Search for the cell housing the specified text and yield its (X, Y) center coordinate. 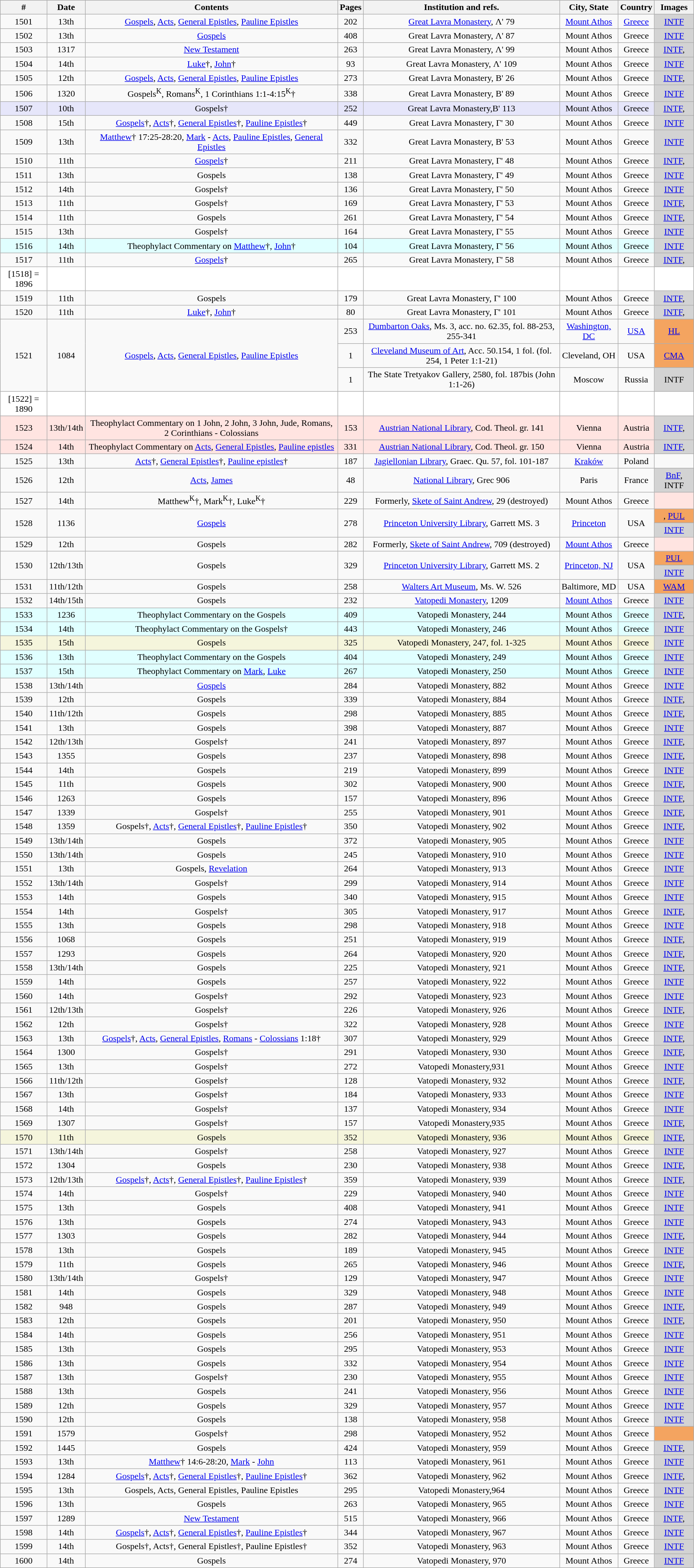
113 (351, 1462)
1555 (24, 925)
104 (351, 246)
Great Lavra Monastery, Λ' 99 (462, 50)
Vatopedi Monastery, 963 (462, 1546)
GospelsK, RomansK, 1 Corinthians 1:1-4:15K† (211, 93)
1523 (24, 428)
1577 (24, 1236)
232 (351, 601)
Cleveland, OH (589, 355)
Paris (589, 480)
Great Lavra Monastery, B' 53 (462, 142)
Vatopedi Monastery, 884 (462, 699)
[1518] = 1896 (24, 279)
1562 (24, 1024)
1525 (24, 461)
398 (351, 728)
1511 (24, 175)
National Library, Grec 906 (462, 480)
1589 (24, 1406)
1566 (24, 1081)
1320 (66, 93)
136 (351, 189)
1598 (24, 1532)
CMA (674, 355)
The State Tretyakov Gallery, 2580, fol. 187bis (John 1:1-26) (462, 380)
Institution and refs. (462, 7)
1547 (24, 812)
Vatopedi Monastery, 961 (462, 1462)
404 (351, 657)
PUL (674, 558)
1537 (24, 671)
1590 (24, 1420)
Vatopedi Monastery, 936 (462, 1137)
# (24, 7)
515 (351, 1518)
1546 (24, 798)
1524 (24, 447)
322 (351, 1024)
1596 (24, 1504)
Vatopedi Monastery, 933 (462, 1095)
237 (351, 756)
1587 (24, 1377)
Acts†, General Epistles†, Pauline epistles† (211, 461)
Vatopedi Monastery, 921 (462, 968)
BnF, INTF (674, 480)
1502 (24, 36)
Princeton (589, 523)
299 (351, 883)
Theophylact Commentary on the Gospels† (211, 629)
1575 (24, 1208)
Great Lavra Monastery, Γ' 49 (462, 175)
Matthew† 17:25-28:20, Mark - Acts, Pauline Epistles, General Epistles (211, 142)
128 (351, 1081)
1597 (24, 1518)
Vatopedi Monastery, 938 (462, 1165)
Vatopedi Monastery, 954 (462, 1363)
1559 (24, 982)
1531 (24, 586)
Gospels, Revelation (211, 869)
1583 (24, 1321)
Vatopedi Monastery, 955 (462, 1377)
1553 (24, 897)
Poland (636, 461)
Great Lavra Monastery, B' 26 (462, 78)
1538 (24, 685)
1586 (24, 1363)
1573 (24, 1180)
Vatopedi Monastery, 249 (462, 657)
Contents (211, 7)
1516 (24, 246)
Walters Art Museum, Ms. W. 526 (462, 586)
1528 (24, 523)
Princeton University Library, Garrett MS. 2 (462, 565)
1355 (66, 756)
1584 (24, 1335)
Vatopedi Monastery, 913 (462, 869)
1068 (66, 939)
Vatopedi Monastery, 943 (462, 1222)
291 (351, 1052)
253 (351, 332)
Vatopedi Monastery, 949 (462, 1306)
1501 (24, 22)
WAM (674, 586)
Formerly, Skete of Saint Andrew, 709 (destroyed) (462, 544)
Vatopedi Monastery, 940 (462, 1194)
226 (351, 1010)
Vatopedi Monastery, 946 (462, 1264)
339 (351, 699)
1513 (24, 203)
Vatopedi Monastery, 950 (462, 1321)
292 (351, 996)
1594 (24, 1476)
Vatopedi Monastery, 899 (462, 770)
Acts, James (211, 480)
Great Lavra Monastery,B' 113 (462, 109)
Theophylact Commentary on 1 John, 2 John, 3 John, Jude, Romans, 2 Corinthians - Colossians (211, 428)
1526 (24, 480)
1568 (24, 1109)
Vatopedi Monastery, 905 (462, 841)
Great Lavra Monastery, Γ' 54 (462, 217)
153 (351, 428)
Gospels†, Acts, General Epistles, Romans - Colossians 1:18† (211, 1038)
Vatopedi Monastery, 965 (462, 1504)
305 (351, 911)
Pages (351, 7)
1544 (24, 770)
1557 (24, 954)
1520 (24, 312)
10th (66, 109)
City, State (589, 7)
48 (351, 480)
1527 (24, 501)
211 (351, 161)
164 (351, 231)
409 (351, 615)
1593 (24, 1462)
1545 (24, 784)
1084 (66, 355)
1284 (66, 1476)
Vatopedi Monastery, 959 (462, 1448)
284 (351, 685)
Great Lavra Monastery, Γ' 50 (462, 189)
1564 (24, 1052)
201 (351, 1321)
Country (636, 7)
1599 (24, 1546)
Dumbarton Oaks, Ms. 3, acc. no. 62.35, fol. 88-253, 255-341 (462, 332)
1552 (24, 883)
Great Lavra Monastery, Γ' 56 (462, 246)
1541 (24, 728)
1532 (24, 601)
Vatopedi Monastery, 966 (462, 1518)
Vatopedi Monastery, 941 (462, 1208)
272 (351, 1066)
338 (351, 93)
256 (351, 1335)
1548 (24, 826)
1317 (66, 50)
Great Lavra Monastery, Γ' 30 (462, 123)
1592 (24, 1448)
340 (351, 897)
331 (351, 447)
1569 (24, 1123)
1510 (24, 161)
1517 (24, 260)
Vatopedi Monastery, 885 (462, 713)
Vatopedi Monastery, 247, fol. 1-325 (462, 643)
Vatopedi Monastery, 917 (462, 911)
1542 (24, 742)
Kraków (589, 461)
Theophylact Commentary on Matthew†, John† (211, 246)
Great Lavra Monastery, Γ' 53 (462, 203)
1588 (24, 1391)
Formerly, Skete of Saint Andrew, 29 (destroyed) (462, 501)
1505 (24, 78)
Vatopedi Monastery, 896 (462, 798)
Vatopedi Monastery,935 (462, 1123)
Vatopedi Monastery, 915 (462, 897)
France (636, 480)
Theophylact Commentary on Mark, Luke (211, 671)
Great Lavra Monastery, Γ' 100 (462, 298)
169 (351, 203)
Vatopedi Monastery, 939 (462, 1180)
359 (351, 1180)
202 (351, 22)
1504 (24, 64)
Austrian National Library, Cod. Theol. gr. 141 (462, 428)
1539 (24, 699)
Washington, DC (589, 332)
Great Lavra Monastery, B' 89 (462, 93)
Vatopedi Monastery, 918 (462, 925)
1445 (66, 1448)
Vatopedi Monastery, 957 (462, 1406)
1565 (24, 1066)
1570 (24, 1137)
350 (351, 826)
Vatopedi Monastery, 900 (462, 784)
1519 (24, 298)
Date (66, 7)
189 (351, 1250)
1535 (24, 643)
Vatopedi Monastery,964 (462, 1490)
1534 (24, 629)
93 (351, 64)
Images (674, 7)
Vatopedi Monastery, 902 (462, 826)
1540 (24, 713)
1507 (24, 109)
Vatopedi Monastery, 967 (462, 1532)
Vatopedi Monastery, 919 (462, 939)
1554 (24, 911)
Vatopedi Monastery, 948 (462, 1292)
1574 (24, 1194)
1556 (24, 939)
948 (66, 1306)
Vatopedi Monastery, 929 (462, 1038)
Vatopedi Monastery, 922 (462, 982)
1304 (66, 1165)
1563 (24, 1038)
1576 (24, 1222)
Vatopedi Monastery, 246 (462, 629)
1289 (66, 1518)
1509 (24, 142)
1580 (24, 1278)
1582 (24, 1306)
1514 (24, 217)
Vatopedi Monastery, 953 (462, 1349)
Vatopedi Monastery, 244 (462, 615)
1533 (24, 615)
1567 (24, 1095)
1236 (66, 615)
Vatopedi Monastery, 970 (462, 1561)
179 (351, 298)
245 (351, 855)
Vatopedi Monastery,931 (462, 1066)
Vatopedi Monastery, 928 (462, 1024)
1595 (24, 1490)
Great Lavra Monastery, Γ' 55 (462, 231)
184 (351, 1095)
1549 (24, 841)
443 (351, 629)
MatthewK†, MarkK†, LukeK† (211, 501)
Princeton, NJ (589, 565)
14th/15th (66, 601)
372 (351, 841)
Vatopedi Monastery, 914 (462, 883)
1515 (24, 231)
1551 (24, 869)
187 (351, 461)
Great Lavra Monastery, Λ' 109 (462, 64)
261 (351, 217)
Russia (636, 380)
1521 (24, 355)
273 (351, 78)
Vatopedi Monastery, 947 (462, 1278)
1558 (24, 968)
Theophylact Commentary on Acts, General Epistles, Pauline epistles (211, 447)
Vatopedi Monastery, 887 (462, 728)
1530 (24, 565)
Moscow (589, 380)
1536 (24, 657)
Vatopedi Monastery, 962 (462, 1476)
Great Lavra Monastery, Λ' 87 (462, 36)
Vatopedi Monastery, 1209 (462, 601)
Vatopedi Monastery, 932 (462, 1081)
Vatopedi Monastery, 882 (462, 685)
, PUL (674, 516)
1512 (24, 189)
137 (351, 1109)
1585 (24, 1349)
1581 (24, 1292)
362 (351, 1476)
1136 (66, 523)
Vatopedi Monastery, 920 (462, 954)
1506 (24, 93)
80 (351, 312)
1560 (24, 996)
Vatopedi Monastery, 945 (462, 1250)
302 (351, 784)
449 (351, 123)
Vatopedi Monastery, 958 (462, 1420)
Vatopedi Monastery, 951 (462, 1335)
1543 (24, 756)
225 (351, 968)
287 (351, 1306)
Great Lavra Monastery, Γ' 101 (462, 312)
257 (351, 982)
Vatopedi Monastery, 897 (462, 742)
1293 (66, 954)
[1522] = 1890 (24, 404)
325 (351, 643)
1578 (24, 1250)
Vatopedi Monastery, 926 (462, 1010)
1263 (66, 798)
Vatopedi Monastery, 934 (462, 1109)
Vatopedi Monastery, 952 (462, 1434)
1572 (24, 1165)
Cleveland Museum of Art, Acc. 50.154, 1 fol. (fol. 254, 1 Peter 1:1-21) (462, 355)
1591 (24, 1434)
307 (351, 1038)
Vatopedi Monastery, 250 (462, 671)
129 (351, 1278)
Vatopedi Monastery, 901 (462, 812)
1561 (24, 1010)
267 (351, 671)
Great Lavra Monastery, Γ' 58 (462, 260)
Great Lavra Monastery, Λ' 79 (462, 22)
1529 (24, 544)
Matthew† 14:6-28:20, Mark - John (211, 1462)
Jagiellonian Library, Graec. Qu. 57, fol. 101-187 (462, 461)
1508 (24, 123)
Princeton University Library, Garrett MS. 3 (462, 523)
1339 (66, 812)
Vatopedi Monastery, 944 (462, 1236)
1550 (24, 855)
Great Lavra Monastery, Γ' 48 (462, 161)
251 (351, 939)
1359 (66, 826)
Baltimore, MD (589, 586)
Vatopedi Monastery, 927 (462, 1151)
HL (674, 332)
Vatopedi Monastery, 910 (462, 855)
252 (351, 109)
344 (351, 1532)
424 (351, 1448)
Vatopedi Monastery, 923 (462, 996)
Vatopedi Monastery, 930 (462, 1052)
1303 (66, 1236)
1300 (66, 1052)
1307 (66, 1123)
1503 (24, 50)
Vatopedi Monastery, 898 (462, 756)
1600 (24, 1561)
Austrian National Library, Cod. Theol. gr. 150 (462, 447)
255 (351, 812)
Vatopedi Monastery, 956 (462, 1391)
1571 (24, 1151)
219 (351, 770)
278 (351, 523)
